Output the [X, Y] coordinate of the center of the cell containing the given text.  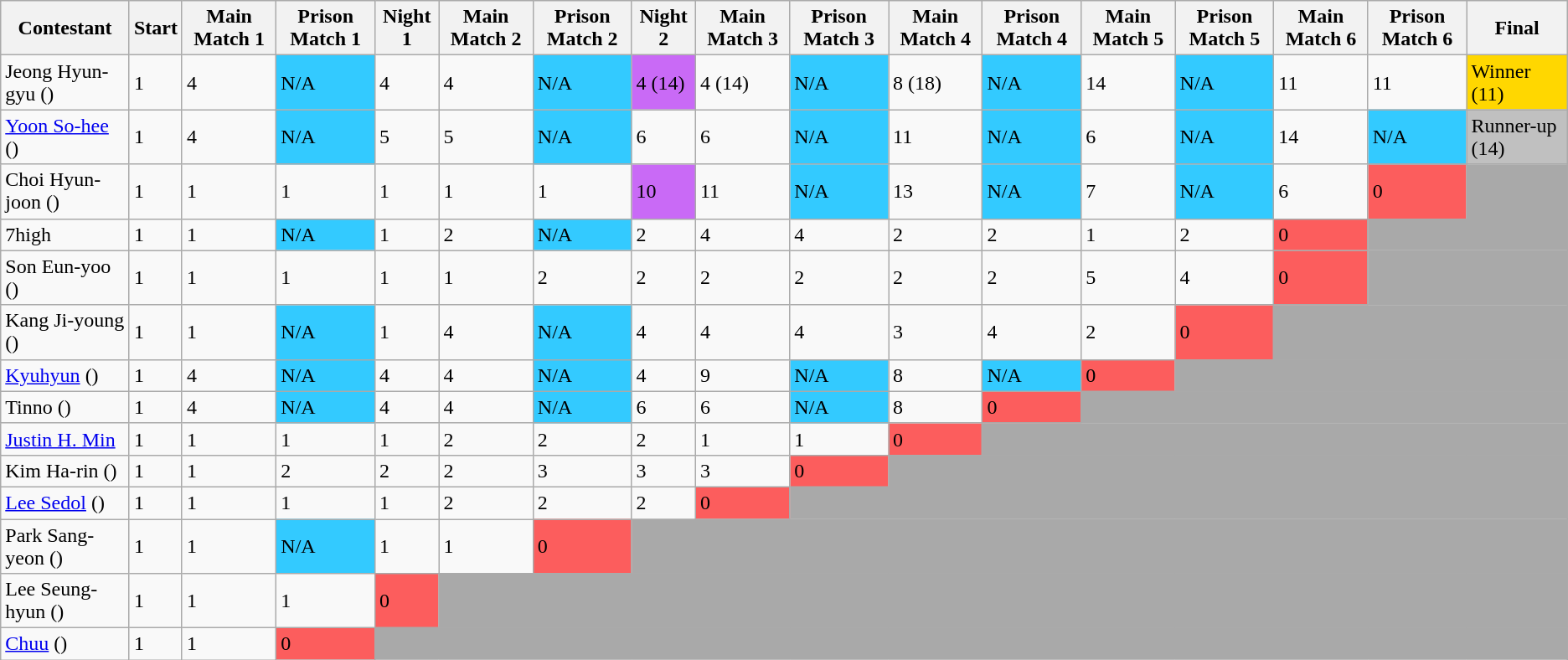
Night 2 [663, 28]
Prison Match 5 [1225, 28]
Main Match 3 [742, 28]
Contestant [65, 28]
8 (18) [935, 82]
Tinno () [65, 407]
Lee Sedol () [65, 503]
Prison Match 2 [582, 28]
Jeong Hyun-gyu () [65, 82]
Winner (11) [1517, 82]
Choi Hyun-joon () [65, 191]
Kang Ji-young () [65, 332]
Yoon So-hee () [65, 137]
10 [663, 191]
Main Match 5 [1128, 28]
13 [935, 191]
Prison Match 1 [326, 28]
Final [1517, 28]
Start [156, 28]
Main Match 1 [229, 28]
Son Eun-yoo () [65, 278]
9 [742, 375]
Main Match 4 [935, 28]
7 [1128, 191]
Prison Match 3 [839, 28]
Main Match 2 [486, 28]
Park Sang-yeon () [65, 546]
Prison Match 6 [1417, 28]
Main Match 6 [1321, 28]
Kim Ha-rin () [65, 471]
Runner-up (14) [1517, 137]
Lee Seung-hyun () [65, 601]
Justin H. Min [65, 439]
Prison Match 4 [1032, 28]
7high [65, 235]
Night 1 [407, 28]
Kyuhyun () [65, 375]
Chuu () [65, 644]
